From the cell containing the given text, extract its center point as [X, Y] coordinate. 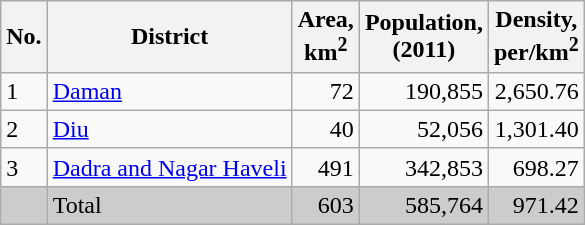
585,764 [424, 205]
1 [24, 91]
1,301.40 [536, 129]
72 [326, 91]
Dadra and Nagar Haveli [170, 167]
Daman [170, 91]
2 [24, 129]
491 [326, 167]
No. [24, 37]
698.27 [536, 167]
Area,km2 [326, 37]
971.42 [536, 205]
190,855 [424, 91]
Density,per/km2 [536, 37]
342,853 [424, 167]
Diu [170, 129]
2,650.76 [536, 91]
Population,(2011) [424, 37]
40 [326, 129]
603 [326, 205]
District [170, 37]
Total [170, 205]
52,056 [424, 129]
3 [24, 167]
